Capture the cell that displays the provided text and extract its (x, y) central coordinate. 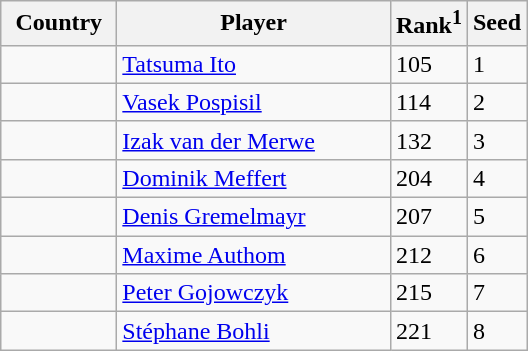
6 (496, 255)
Stéphane Bohli (254, 331)
Denis Gremelmayr (254, 217)
204 (428, 178)
4 (496, 178)
Maxime Authom (254, 255)
Player (254, 24)
3 (496, 140)
Seed (496, 24)
215 (428, 293)
1 (496, 64)
2 (496, 102)
7 (496, 293)
Izak van der Merwe (254, 140)
114 (428, 102)
Rank1 (428, 24)
Peter Gojowczyk (254, 293)
Vasek Pospisil (254, 102)
207 (428, 217)
105 (428, 64)
221 (428, 331)
132 (428, 140)
Country (59, 24)
Tatsuma Ito (254, 64)
8 (496, 331)
212 (428, 255)
Dominik Meffert (254, 178)
5 (496, 217)
